Capture the cell that displays the provided text and extract its (X, Y) central coordinate. 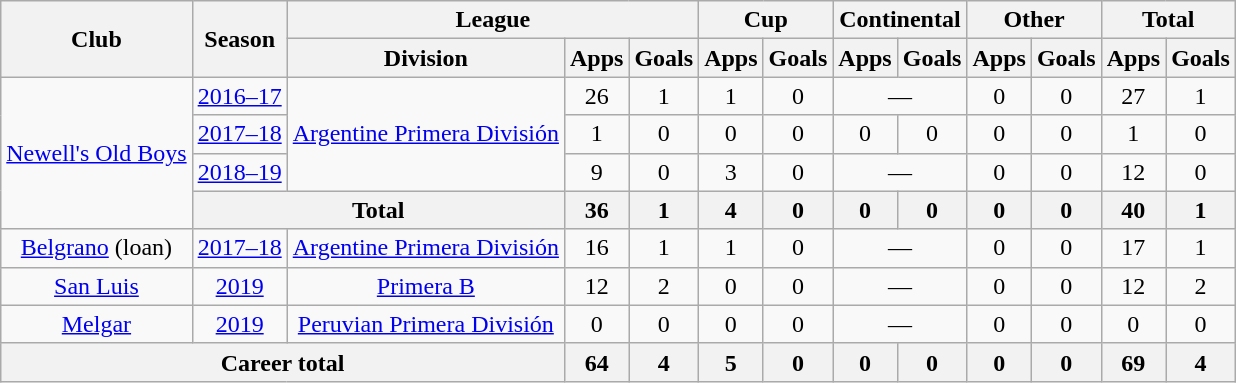
Belgrano (loan) (96, 248)
27 (1133, 96)
Continental (900, 20)
9 (596, 172)
League (492, 20)
40 (1133, 210)
5 (731, 362)
64 (596, 362)
Primera B (426, 286)
Division (426, 58)
69 (1133, 362)
Season (240, 39)
Other (1034, 20)
Club (96, 39)
Melgar (96, 324)
San Luis (96, 286)
2018–19 (240, 172)
Newell's Old Boys (96, 153)
36 (596, 210)
3 (731, 172)
16 (596, 248)
Peruvian Primera División (426, 324)
2016–17 (240, 96)
Cup (766, 20)
17 (1133, 248)
Career total (283, 362)
26 (596, 96)
